Detect which cell encompasses the target text, then output its (X, Y) center coordinate. 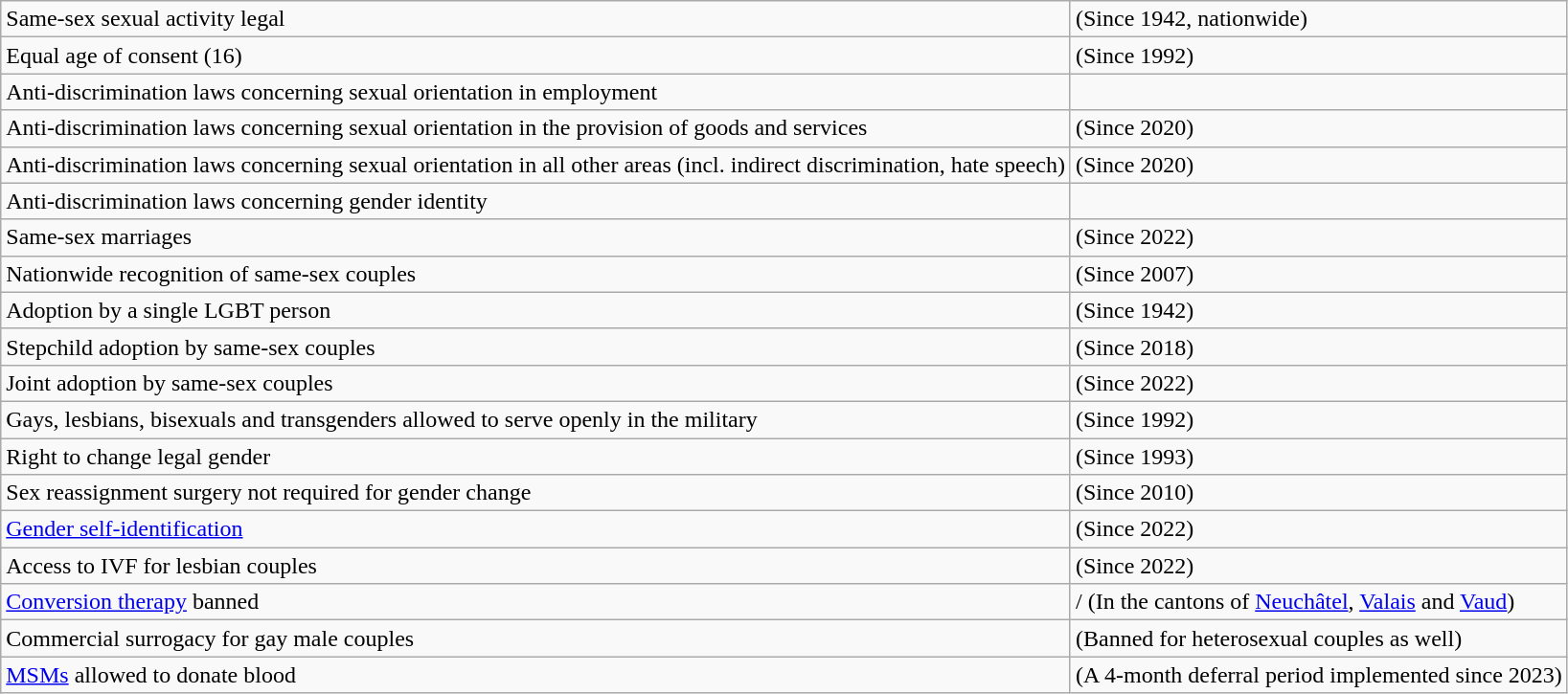
Stepchild adoption by same-sex couples (536, 347)
(A 4-month deferral period implemented since 2023) (1318, 675)
Gender self-identification (536, 529)
(Banned for heterosexual couples as well) (1318, 638)
(Since 1993) (1318, 457)
Conversion therapy banned (536, 602)
Commercial surrogacy for gay male couples (536, 638)
Anti-discrimination laws concerning gender identity (536, 201)
Adoption by a single LGBT person (536, 310)
Sex reassignment surgery not required for gender change (536, 493)
MSMs allowed to donate blood (536, 675)
/ (In the cantons of Neuchâtel, Valais and Vaud) (1318, 602)
Anti-discrimination laws concerning sexual orientation in all other areas (incl. indirect discrimination, hate speech) (536, 165)
(Since 1942, nationwide) (1318, 19)
(Since 2010) (1318, 493)
Joint adoption by same-sex couples (536, 383)
(Since 1942) (1318, 310)
Equal age of consent (16) (536, 56)
Same-sex marriages (536, 237)
Right to change legal gender (536, 457)
(Since 2007) (1318, 274)
Access to IVF for lesbian couples (536, 566)
(Since 2018) (1318, 347)
Same-sex sexual activity legal (536, 19)
Gays, lesbians, bisexuals and transgenders allowed to serve openly in the military (536, 419)
Anti-discrimination laws concerning sexual orientation in employment (536, 92)
Anti-discrimination laws concerning sexual orientation in the provision of goods and services (536, 128)
Nationwide recognition of same-sex couples (536, 274)
